From the cell containing the given text, extract its center point as [X, Y] coordinate. 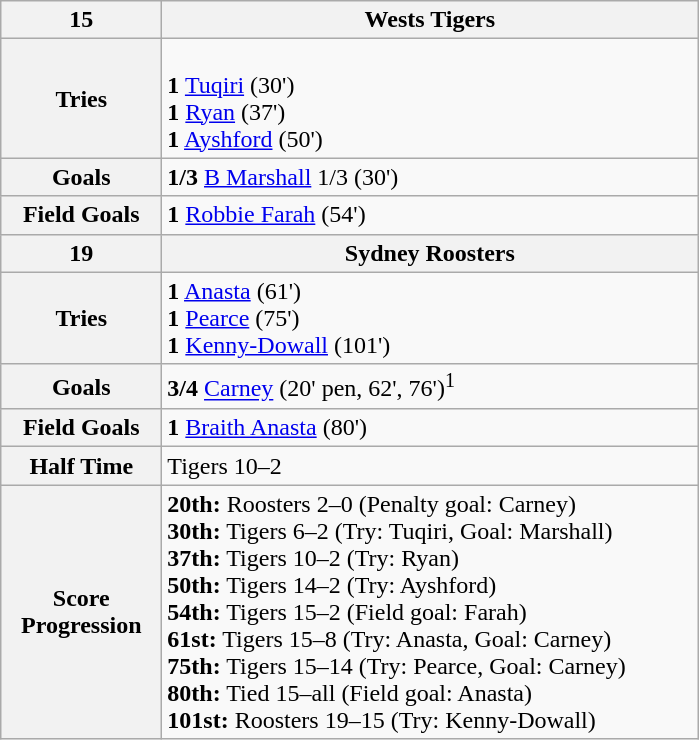
1 Tuqiri (30')1 Ryan (37')1 Ayshford (50') [430, 98]
Wests Tigers [430, 20]
15 [82, 20]
Tigers 10–2 [430, 466]
1 Robbie Farah (54') [430, 215]
Score Progression [82, 612]
1 Braith Anasta (80') [430, 428]
1/3 B Marshall 1/3 (30') [430, 177]
1 Anasta (61')1 Pearce (75')1 Kenny-Dowall (101') [430, 318]
Sydney Roosters [430, 253]
Half Time [82, 466]
3/4 Carney (20' pen, 62', 76')1 [430, 386]
19 [82, 253]
